Provide the (X, Y) coordinate of the cell's center where the given text is located.  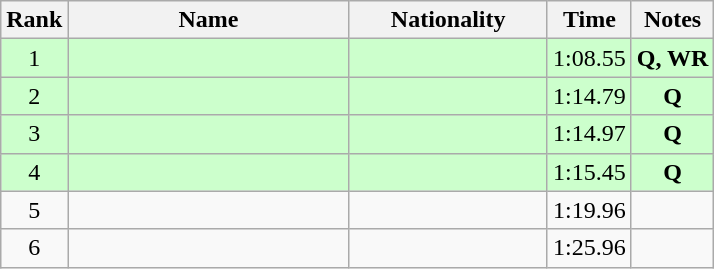
1:25.96 (589, 248)
Rank (34, 20)
Nationality (448, 20)
Time (589, 20)
4 (34, 172)
1 (34, 58)
Q, WR (672, 58)
1:15.45 (589, 172)
3 (34, 134)
1:14.97 (589, 134)
Name (208, 20)
Notes (672, 20)
5 (34, 210)
2 (34, 96)
1:08.55 (589, 58)
6 (34, 248)
1:14.79 (589, 96)
1:19.96 (589, 210)
